Capture the cell that displays the provided text and extract its (X, Y) central coordinate. 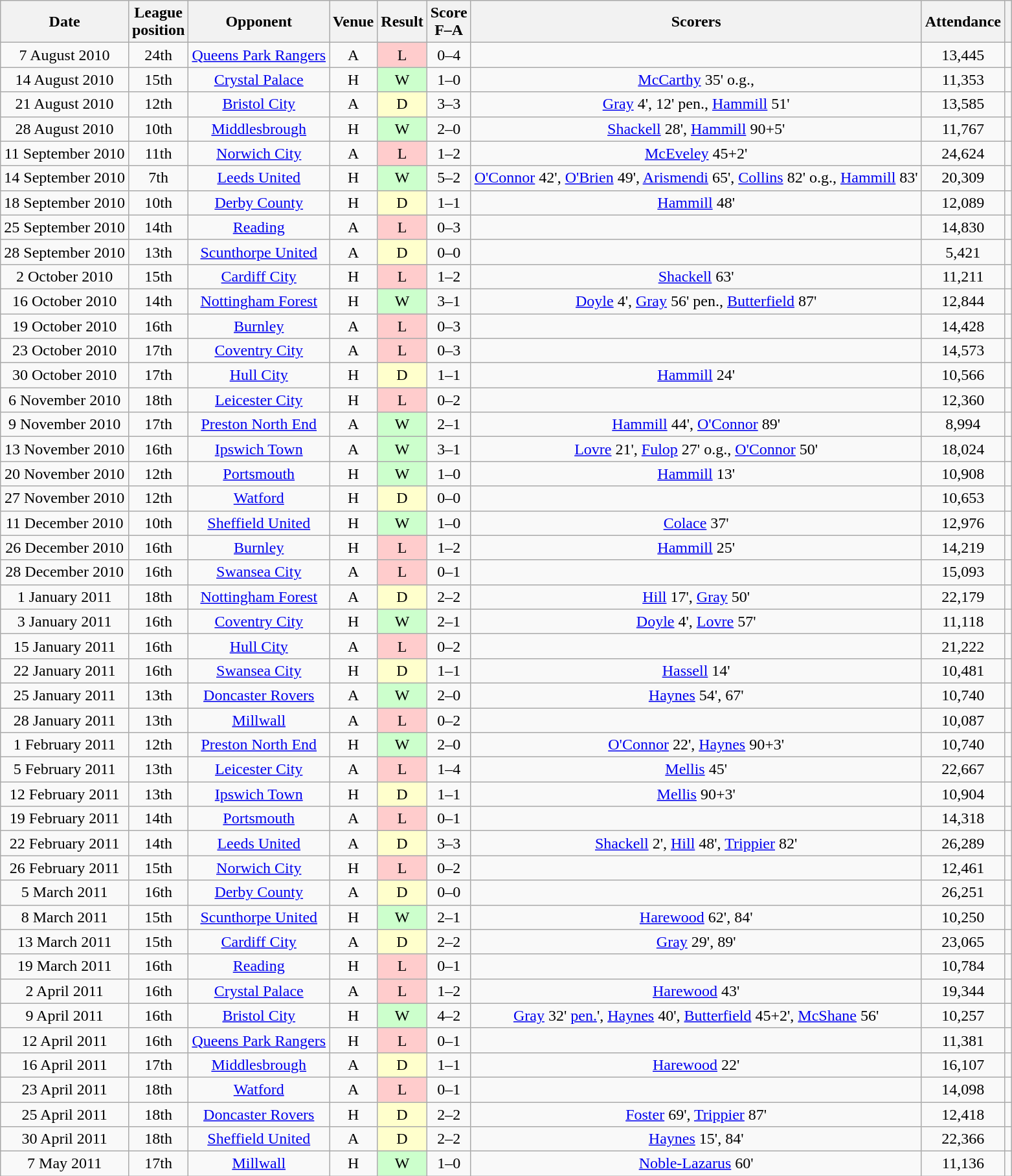
11,211 (963, 276)
1–4 (449, 770)
10,904 (963, 794)
Mellis 90+3' (696, 794)
0–4 (449, 55)
7th (158, 178)
19 February 2011 (65, 819)
Opponent (259, 22)
2 October 2010 (65, 276)
Venue (354, 22)
11,767 (963, 129)
27 November 2010 (65, 498)
23 October 2010 (65, 351)
12,360 (963, 400)
24,624 (963, 153)
12 April 2011 (65, 1040)
14,830 (963, 227)
14,219 (963, 548)
26 February 2011 (65, 868)
Shackell 2', Hill 48', Trippier 82' (696, 843)
Date (65, 22)
Harewood 22' (696, 1065)
14,573 (963, 351)
14,428 (963, 326)
Harewood 43' (696, 991)
McEveley 45+2' (696, 153)
Doyle 4', Gray 56' pen., Butterfield 87' (696, 301)
Gray 29', 89' (696, 942)
Noble-Lazarus 60' (696, 1164)
13 November 2010 (65, 449)
25 September 2010 (65, 227)
18 September 2010 (65, 203)
12,976 (963, 523)
12 February 2011 (65, 794)
22,667 (963, 770)
26,289 (963, 843)
13,445 (963, 55)
7 August 2010 (65, 55)
23,065 (963, 942)
26 December 2010 (65, 548)
Colace 37' (696, 523)
12,089 (963, 203)
28 August 2010 (65, 129)
13 March 2011 (65, 942)
28 September 2010 (65, 252)
12,461 (963, 868)
3 January 2011 (65, 621)
5 March 2011 (65, 893)
Harewood 62', 84' (696, 917)
11,381 (963, 1040)
20,309 (963, 178)
11th (158, 153)
10,481 (963, 671)
1 February 2011 (65, 745)
15,093 (963, 572)
6 November 2010 (65, 400)
Gray 32' pen.', Haynes 40', Butterfield 45+2', McShane 56' (696, 1015)
14 August 2010 (65, 80)
9 November 2010 (65, 425)
4–2 (449, 1015)
10,908 (963, 474)
25 January 2011 (65, 695)
25 April 2011 (65, 1114)
5 February 2011 (65, 770)
Hammill 25' (696, 548)
12,844 (963, 301)
Hammill 24' (696, 375)
28 December 2010 (65, 572)
19 October 2010 (65, 326)
Shackell 63' (696, 276)
10,250 (963, 917)
22,366 (963, 1139)
9 April 2011 (65, 1015)
18,024 (963, 449)
8,994 (963, 425)
19 March 2011 (65, 966)
O'Connor 42', O'Brien 49', Arismendi 65', Collins 82' o.g., Hammill 83' (696, 178)
Leagueposition (158, 22)
Hammill 44', O'Connor 89' (696, 425)
19,344 (963, 991)
Result (402, 22)
10,784 (963, 966)
13,585 (963, 104)
11 December 2010 (65, 523)
26,251 (963, 893)
Hill 17', Gray 50' (696, 597)
16 April 2011 (65, 1065)
21,222 (963, 646)
Hammill 48' (696, 203)
30 April 2011 (65, 1139)
Lovre 21', Fulop 27' o.g., O'Connor 50' (696, 449)
30 October 2010 (65, 375)
11,353 (963, 80)
O'Connor 22', Haynes 90+3' (696, 745)
16 October 2010 (65, 301)
Attendance (963, 22)
10,257 (963, 1015)
16,107 (963, 1065)
Haynes 15', 84' (696, 1139)
Shackell 28', Hammill 90+5' (696, 129)
28 January 2011 (65, 720)
1 January 2011 (65, 597)
11,118 (963, 621)
10,566 (963, 375)
22,179 (963, 597)
Mellis 45' (696, 770)
10,087 (963, 720)
14,098 (963, 1089)
22 February 2011 (65, 843)
5–2 (449, 178)
22 January 2011 (65, 671)
Hammill 13' (696, 474)
McCarthy 35' o.g., (696, 80)
8 March 2011 (65, 917)
Doyle 4', Lovre 57' (696, 621)
12,418 (963, 1114)
21 August 2010 (65, 104)
14,318 (963, 819)
Foster 69', Trippier 87' (696, 1114)
24th (158, 55)
5,421 (963, 252)
23 April 2011 (65, 1089)
20 November 2010 (65, 474)
10,653 (963, 498)
7 May 2011 (65, 1164)
2 April 2011 (65, 991)
Gray 4', 12' pen., Hammill 51' (696, 104)
Scorers (696, 22)
15 January 2011 (65, 646)
11,136 (963, 1164)
11 September 2010 (65, 153)
Hassell 14' (696, 671)
14 September 2010 (65, 178)
Haynes 54', 67' (696, 695)
ScoreF–A (449, 22)
